From the cell containing the given text, extract its center point as (x, y) coordinate. 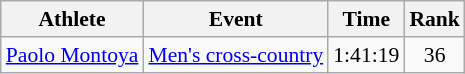
Men's cross-country (236, 55)
Paolo Montoya (72, 55)
Time (366, 19)
1:41:19 (366, 55)
36 (434, 55)
Athlete (72, 19)
Rank (434, 19)
Event (236, 19)
